Scan for the cell matching the given text and deliver its [X, Y] coordinate at center. 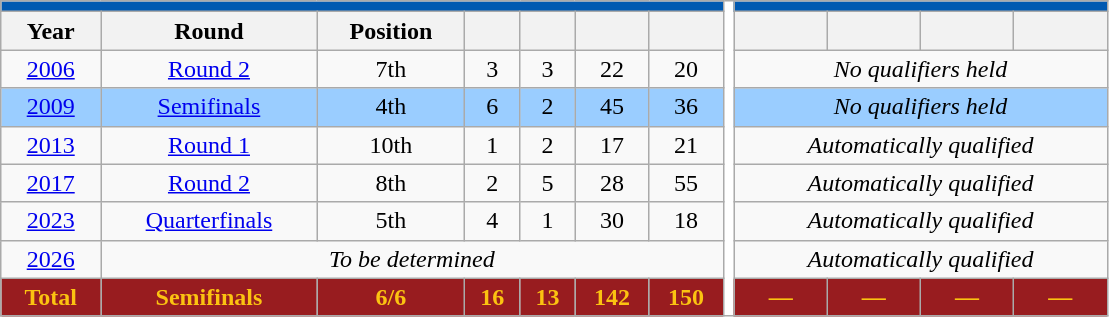
4 [492, 221]
13 [548, 297]
20 [686, 69]
Year [51, 31]
5 [548, 183]
2017 [51, 183]
5th [390, 221]
2023 [51, 221]
28 [612, 183]
Round [210, 31]
To be determined [412, 259]
2006 [51, 69]
45 [612, 107]
30 [612, 221]
142 [612, 297]
7th [390, 69]
21 [686, 145]
2026 [51, 259]
22 [612, 69]
18 [686, 221]
150 [686, 297]
2009 [51, 107]
55 [686, 183]
2013 [51, 145]
Quarterfinals [210, 221]
36 [686, 107]
8th [390, 183]
4th [390, 107]
17 [612, 145]
10th [390, 145]
16 [492, 297]
Round 1 [210, 145]
Total [51, 297]
6/6 [390, 297]
6 [492, 107]
Position [390, 31]
